Return (x, y) of the center of cell containing provided text 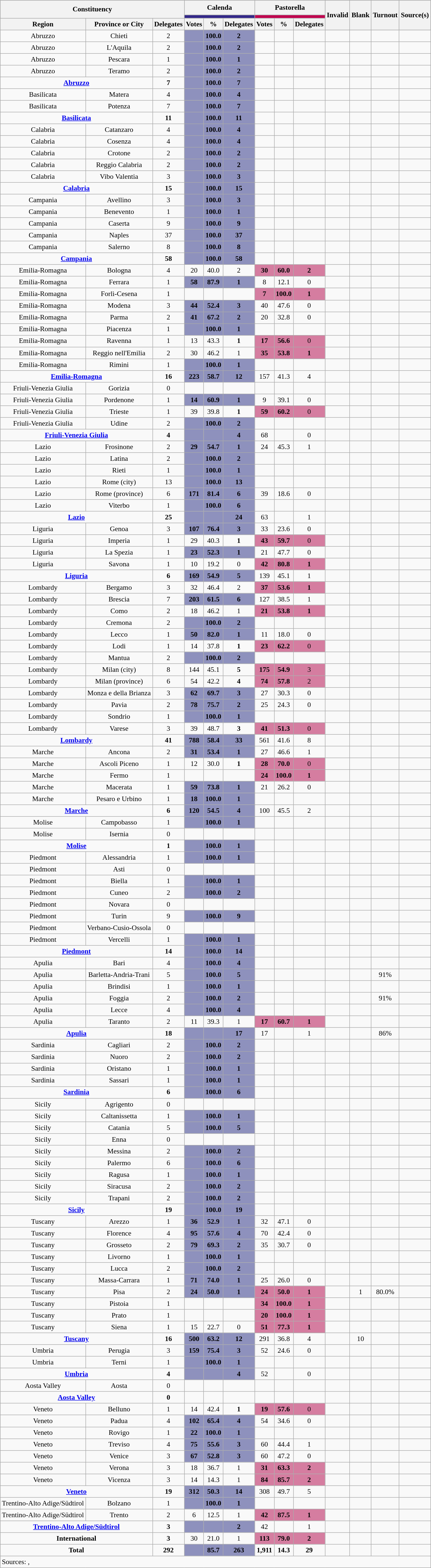
Province or City (119, 24)
Ferrara (119, 282)
113 (265, 1538)
Teramo (119, 71)
87.5 (284, 1515)
67.2 (213, 318)
Biella (119, 881)
Rimini (119, 365)
60.0 (284, 271)
41.6 (284, 740)
52.8 (213, 1456)
Siracusa (119, 1186)
292 (168, 1550)
63.2 (213, 1339)
Constituency (93, 9)
65.4 (213, 1421)
Enna (119, 1139)
Naples (119, 235)
139 (265, 576)
100 (265, 811)
Invalid (338, 15)
Taranto (119, 1022)
74 (265, 682)
International (76, 1538)
Catania (119, 1128)
21.0 (213, 1538)
30.7 (284, 1245)
54.5 (213, 811)
47.7 (284, 552)
22.7 (213, 1327)
62.2 (284, 646)
Turnout (385, 15)
Parma (119, 318)
203 (194, 600)
Brindisi (119, 987)
Messina (119, 1151)
Macerata (119, 787)
41.3 (284, 376)
39.8 (213, 412)
Frosinone (119, 447)
59.7 (284, 541)
Pesaro e Urbino (119, 799)
Lodi (119, 646)
175 (265, 670)
1,911 (265, 1550)
Pistoia (119, 1304)
47.2 (284, 1456)
Vicenza (119, 1480)
500 (194, 1339)
Savona (119, 564)
Pavia (119, 705)
Avellino (119, 200)
87.9 (213, 282)
78 (194, 705)
18.6 (284, 494)
52.4 (213, 306)
102 (194, 1421)
Barletta-Andria-Trani (119, 975)
70.0 (284, 764)
73.8 (213, 787)
Reggio Calabria (119, 165)
77.3 (284, 1327)
Caserta (119, 224)
Prato (119, 1315)
Aosta (119, 1386)
Region (43, 24)
Forlì-Cesena (119, 294)
Udine (119, 423)
30.0 (213, 764)
120 (194, 811)
Milan (province) (119, 682)
144 (194, 670)
43 (265, 541)
Source(s) (415, 15)
23.6 (284, 529)
Verbano-Cusio-Ossola (119, 928)
63.3 (284, 1468)
Reggio nell'Emilia (119, 353)
40.0 (213, 271)
Isernia (119, 834)
Pordenone (119, 400)
Arezzo (119, 1222)
52.3 (213, 552)
Sondrio (119, 717)
47.1 (284, 1222)
Padua (119, 1421)
45.3 (284, 447)
Sources: , (216, 1562)
60.2 (284, 412)
46.4 (213, 588)
Ravenna (119, 341)
Agrigento (119, 1104)
28 (265, 764)
43.3 (213, 341)
Pescara (119, 59)
Venice (119, 1456)
69.3 (213, 1245)
46.6 (284, 752)
84 (265, 1480)
70 (265, 1233)
561 (265, 740)
57.8 (284, 682)
107 (194, 529)
Lecco (119, 635)
86% (385, 1034)
Imperia (119, 541)
Rieti (119, 470)
79.0 (284, 1538)
38.5 (284, 600)
Potenza (119, 106)
127 (265, 600)
49.7 (284, 1491)
63 (265, 517)
80.8 (284, 564)
34 (265, 1304)
60.7 (284, 1022)
171 (194, 494)
Fermo (119, 775)
Bolzano (119, 1503)
Lecce (119, 1010)
69.7 (213, 693)
Alessandria (119, 858)
Vercelli (119, 940)
Mantua (119, 658)
75.4 (213, 1351)
223 (194, 376)
Bari (119, 963)
Pisa (119, 1292)
58.7 (213, 376)
Como (119, 611)
291 (265, 1339)
Ragusa (119, 1175)
Massa-Carrara (119, 1280)
36.7 (213, 1468)
53.4 (213, 752)
36.8 (284, 1339)
51 (265, 1327)
22 (194, 1433)
40.3 (213, 541)
308 (265, 1491)
Cosenza (119, 142)
Benevento (119, 212)
18.0 (284, 635)
Foggia (119, 998)
12.5 (213, 1515)
53.6 (284, 588)
Rome (province) (119, 494)
Crotone (119, 153)
157 (265, 376)
39.1 (284, 400)
Cremona (119, 623)
Caltanissetta (119, 1116)
Matera (119, 95)
Pastorella (290, 8)
Chieti (119, 36)
26.2 (284, 787)
Calenda (220, 8)
39.3 (213, 1022)
788 (194, 740)
Perugia (119, 1351)
37.8 (213, 646)
Ascoli Piceno (119, 764)
Genoa (119, 529)
55.6 (213, 1445)
44 (194, 306)
Terni (119, 1363)
34.6 (284, 1421)
Modena (119, 306)
60.9 (213, 400)
Piacenza (119, 329)
Gorizia (119, 388)
24.3 (284, 705)
58.4 (213, 740)
47.6 (284, 306)
Novara (119, 905)
Bergamo (119, 588)
Trapani (119, 1198)
19.2 (213, 564)
Florence (119, 1233)
Palermo (119, 1163)
Sassari (119, 1081)
71 (194, 1280)
44.4 (284, 1445)
Cagliari (119, 1045)
Catanzaro (119, 130)
54.7 (213, 447)
Milan (city) (119, 670)
30.3 (284, 693)
Rovigo (119, 1433)
48.7 (213, 728)
Asti (119, 869)
Grosseto (119, 1245)
76.4 (213, 529)
La Spezia (119, 552)
68 (265, 435)
Latina (119, 459)
40 (265, 306)
312 (194, 1491)
45.5 (284, 811)
Turin (119, 916)
32.8 (284, 318)
Bologna (119, 271)
95 (194, 1233)
12.1 (284, 282)
62 (194, 693)
79 (194, 1245)
Nuoro (119, 1057)
Salerno (119, 247)
56.6 (284, 341)
74.0 (213, 1280)
36 (194, 1222)
75 (194, 1445)
Varese (119, 728)
159 (194, 1351)
80.0% (385, 1292)
263 (239, 1550)
52.9 (213, 1222)
Viterbo (119, 505)
Rome (city) (119, 482)
81.4 (213, 494)
51.3 (284, 728)
Treviso (119, 1445)
169 (194, 576)
42.2 (213, 682)
Campobasso (119, 822)
Vibo Valentia (119, 177)
Lucca (119, 1268)
Trieste (119, 412)
Blank (360, 15)
Monza e della Brianza (119, 693)
Belluno (119, 1409)
Brescia (119, 600)
Ancona (119, 752)
50.3 (213, 1491)
Trento (119, 1515)
Oristano (119, 1069)
Siena (119, 1327)
67 (194, 1456)
24.6 (284, 1351)
Total (76, 1550)
L'Aquila (119, 48)
50 (194, 635)
61.5 (213, 600)
82.0 (213, 635)
Livorno (119, 1257)
75.7 (213, 705)
Verona (119, 1468)
Cuneo (119, 893)
26.0 (284, 1280)
